Capture the cell that displays the provided text and extract its (x, y) central coordinate. 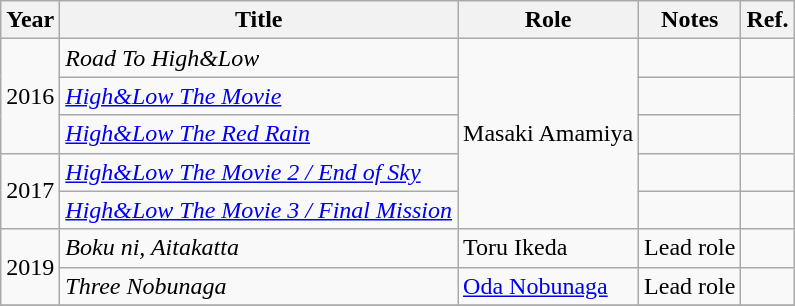
Toru Ikeda (548, 248)
Year (30, 20)
Notes (690, 20)
High&Low The Red Rain (259, 134)
Boku ni, Aitakatta (259, 248)
Ref. (768, 20)
High&Low The Movie 3 / Final Mission (259, 210)
Title (259, 20)
2016 (30, 96)
2019 (30, 267)
Three Nobunaga (259, 286)
Masaki Amamiya (548, 134)
High&Low The Movie 2 / End of Sky (259, 172)
High&Low The Movie (259, 96)
Oda Nobunaga (548, 286)
Road To High&Low (259, 58)
Role (548, 20)
2017 (30, 191)
